Search for the cell housing the specified text and yield its (x, y) center coordinate. 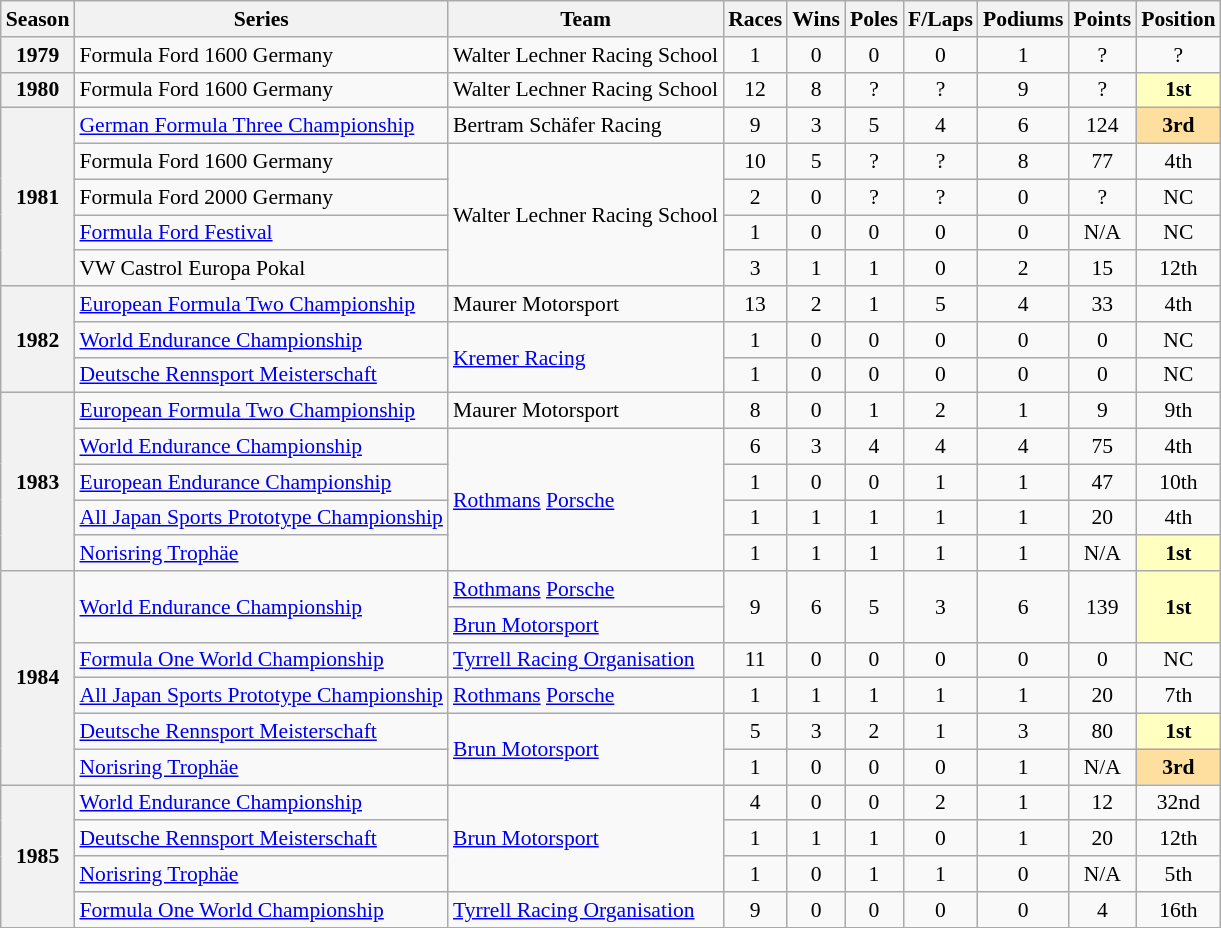
1985 (38, 856)
47 (1102, 482)
1983 (38, 482)
German Formula Three Championship (261, 126)
32nd (1178, 803)
80 (1102, 732)
Bertram Schäfer Racing (586, 126)
Formula Ford 2000 Germany (261, 197)
Series (261, 19)
Races (755, 19)
16th (1178, 910)
F/Laps (940, 19)
1980 (38, 90)
75 (1102, 447)
Formula Ford Festival (261, 233)
Podiums (1024, 19)
Points (1102, 19)
European Endurance Championship (261, 482)
33 (1102, 304)
11 (755, 660)
7th (1178, 696)
Kremer Racing (586, 358)
5th (1178, 874)
1982 (38, 340)
1979 (38, 55)
10th (1178, 482)
1981 (38, 197)
139 (1102, 606)
Wins (816, 19)
Season (38, 19)
124 (1102, 126)
15 (1102, 269)
Position (1178, 19)
Poles (874, 19)
10 (755, 162)
Team (586, 19)
VW Castrol Europa Pokal (261, 269)
77 (1102, 162)
13 (755, 304)
1984 (38, 678)
9th (1178, 411)
